Return (X, Y) of the center of cell containing provided text 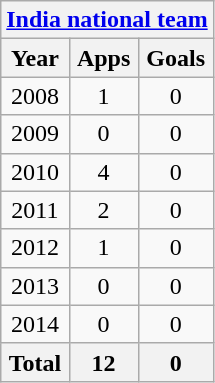
India national team (107, 20)
2 (104, 210)
Goals (176, 58)
2011 (35, 210)
2008 (35, 96)
2010 (35, 172)
Total (35, 362)
12 (104, 362)
4 (104, 172)
2012 (35, 248)
Apps (104, 58)
2009 (35, 134)
Year (35, 58)
2014 (35, 324)
2013 (35, 286)
